Detect which cell encompasses the target text, then output its (x, y) center coordinate. 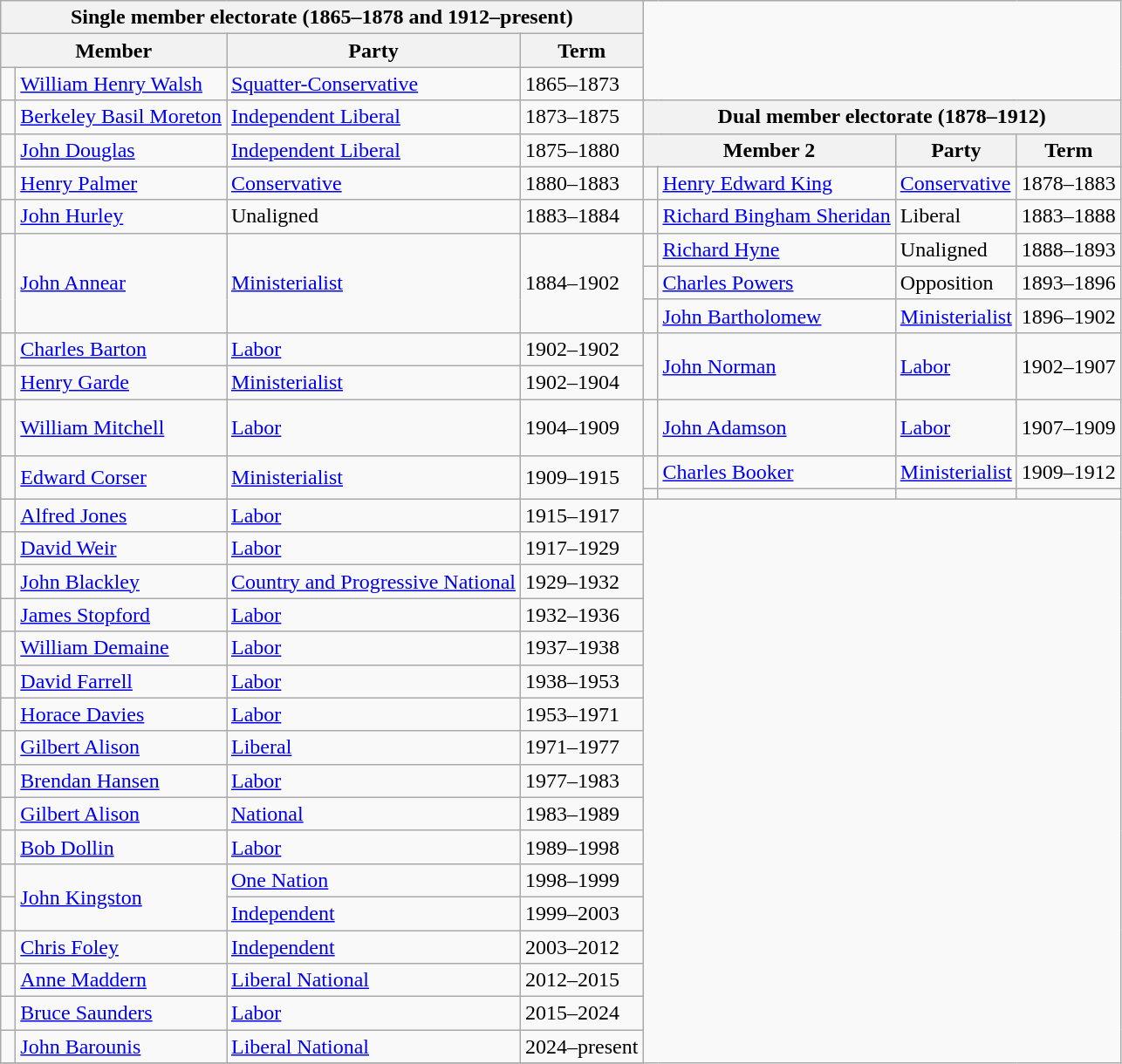
Squatter-Conservative (373, 84)
Bruce Saunders (121, 1013)
Horace Davies (121, 714)
1915–1917 (582, 515)
1953–1971 (582, 714)
Anne Maddern (121, 980)
1937–1938 (582, 648)
Henry Edward King (777, 183)
Richard Bingham Sheridan (777, 216)
John Norman (777, 365)
David Farrell (121, 681)
Charles Powers (777, 283)
One Nation (373, 880)
Chris Foley (121, 946)
Charles Booker (777, 473)
1880–1883 (582, 183)
National (373, 814)
1873–1875 (582, 117)
John Bartholomew (777, 316)
1989–1998 (582, 847)
2024–present (582, 1047)
John Blackley (121, 582)
1929–1932 (582, 582)
William Mitchell (121, 427)
1902–1904 (582, 382)
Charles Barton (121, 349)
John Barounis (121, 1047)
Brendan Hansen (121, 781)
1971–1977 (582, 747)
Single member electorate (1865–1878 and 1912–present) (322, 17)
John Annear (121, 283)
John Kingston (121, 897)
1875–1880 (582, 150)
1884–1902 (582, 283)
1883–1888 (1068, 216)
Member (113, 51)
Edward Corser (121, 478)
1909–1915 (582, 478)
John Hurley (121, 216)
1983–1989 (582, 814)
William Demaine (121, 648)
1909–1912 (1068, 473)
1977–1983 (582, 781)
Opposition (956, 283)
Henry Palmer (121, 183)
1999–2003 (582, 913)
1904–1909 (582, 427)
Member 2 (770, 150)
1902–1902 (582, 349)
Dual member electorate (1878–1912) (882, 117)
David Weir (121, 549)
Bob Dollin (121, 847)
1888–1893 (1068, 249)
1883–1884 (582, 216)
John Douglas (121, 150)
2012–2015 (582, 980)
John Adamson (777, 427)
2015–2024 (582, 1013)
Country and Progressive National (373, 582)
1893–1896 (1068, 283)
1878–1883 (1068, 183)
Henry Garde (121, 382)
1907–1909 (1068, 427)
Alfred Jones (121, 515)
1865–1873 (582, 84)
1896–1902 (1068, 316)
William Henry Walsh (121, 84)
1902–1907 (1068, 365)
1998–1999 (582, 880)
Richard Hyne (777, 249)
James Stopford (121, 615)
2003–2012 (582, 946)
1932–1936 (582, 615)
1938–1953 (582, 681)
Berkeley Basil Moreton (121, 117)
1917–1929 (582, 549)
